Provide the (X, Y) coordinate of the cell's center where the given text is located.  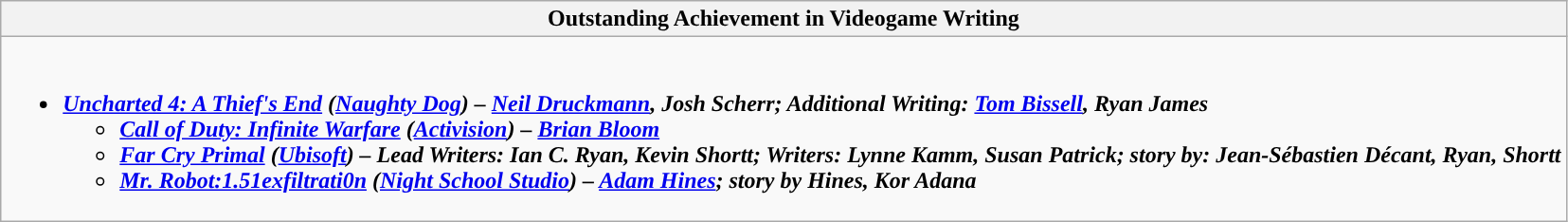
Outstanding Achievement in Videogame Writing (784, 19)
